For the text-containing cell, return its midpoint in (x, y) coordinate format. 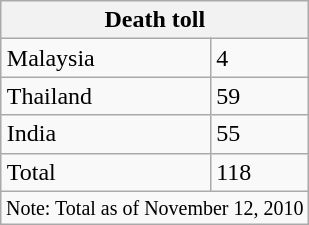
118 (260, 172)
59 (260, 96)
55 (260, 134)
Thailand (106, 96)
Death toll (154, 20)
Malaysia (106, 58)
Note: Total as of November 12, 2010 (154, 208)
India (106, 134)
Total (106, 172)
4 (260, 58)
